Pinpoint the cell where the given text exists, returning its [x, y] midpoint coordinate. 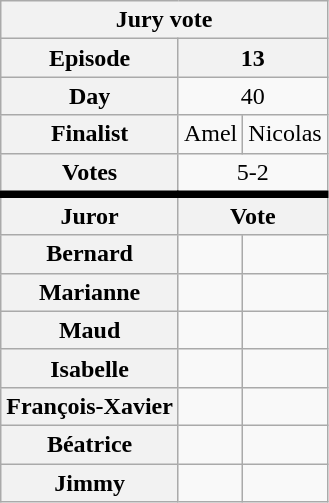
Finalist [90, 134]
Jury vote [164, 20]
Béatrice [90, 444]
Jimmy [90, 483]
Vote [252, 214]
Marianne [90, 292]
Nicolas [285, 134]
40 [252, 96]
Amel [210, 134]
Bernard [90, 254]
Votes [90, 174]
13 [252, 58]
5-2 [252, 174]
Isabelle [90, 368]
François-Xavier [90, 406]
Juror [90, 214]
Episode [90, 58]
Day [90, 96]
Maud [90, 330]
